Determine the [X, Y] coordinate at the center of the cell enclosing the given text.  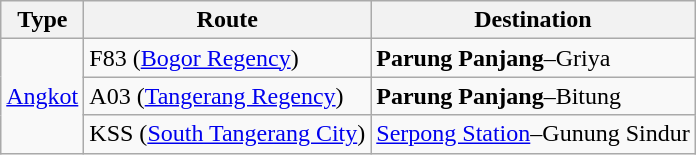
KSS (South Tangerang City) [228, 134]
A03 (Tangerang Regency) [228, 96]
Type [42, 20]
Parung Panjang–Griya [533, 58]
Route [228, 20]
Angkot [42, 96]
Serpong Station–Gunung Sindur [533, 134]
Parung Panjang–Bitung [533, 96]
F83 (Bogor Regency) [228, 58]
Destination [533, 20]
